For the text-containing cell, return its midpoint in (x, y) coordinate format. 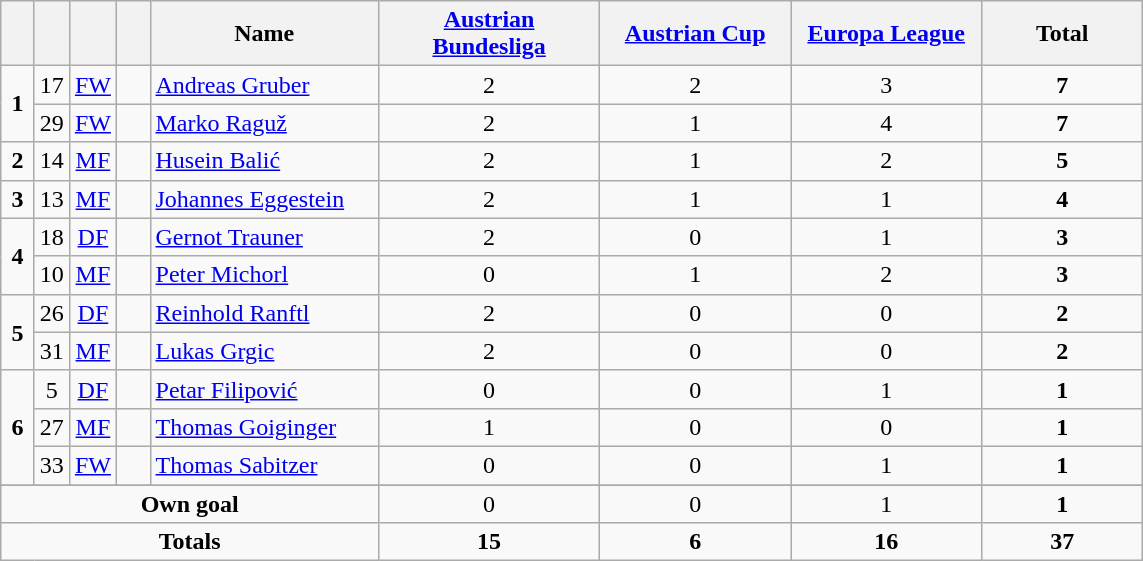
33 (52, 465)
Own goal (190, 503)
Peter Michorl (264, 275)
Thomas Sabitzer (264, 465)
31 (52, 351)
Johannes Eggestein (264, 199)
Europa League (886, 34)
16 (886, 542)
18 (52, 237)
17 (52, 85)
26 (52, 313)
Marko Raguž (264, 123)
Gernot Trauner (264, 237)
Petar Filipović (264, 389)
Husein Balić (264, 161)
29 (52, 123)
10 (52, 275)
27 (52, 427)
Austrian Cup (696, 34)
13 (52, 199)
Austrian Bundesliga (490, 34)
15 (490, 542)
Total (1062, 34)
Totals (190, 542)
Thomas Goiginger (264, 427)
Reinhold Ranftl (264, 313)
14 (52, 161)
37 (1062, 542)
Andreas Gruber (264, 85)
Name (264, 34)
Lukas Grgic (264, 351)
